Return the (x, y) coordinate for the center point of the cell that contains the specified text.  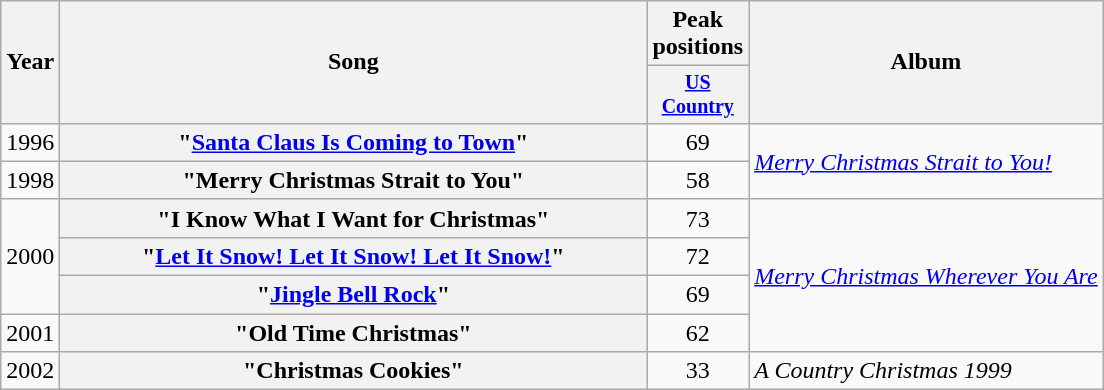
"Jingle Bell Rock" (354, 295)
US Country (698, 94)
62 (698, 333)
33 (698, 371)
A Country Christmas 1999 (926, 371)
Merry Christmas Strait to You! (926, 161)
"Let It Snow! Let It Snow! Let It Snow!" (354, 256)
Song (354, 62)
Year (30, 62)
2002 (30, 371)
"Old Time Christmas" (354, 333)
2001 (30, 333)
58 (698, 180)
Merry Christmas Wherever You Are (926, 275)
Peak positions (698, 34)
"Merry Christmas Strait to You" (354, 180)
72 (698, 256)
"Christmas Cookies" (354, 371)
"Santa Claus Is Coming to Town" (354, 142)
1996 (30, 142)
2000 (30, 256)
1998 (30, 180)
"I Know What I Want for Christmas" (354, 218)
73 (698, 218)
Album (926, 62)
